Return (x, y) of the center of cell containing provided text 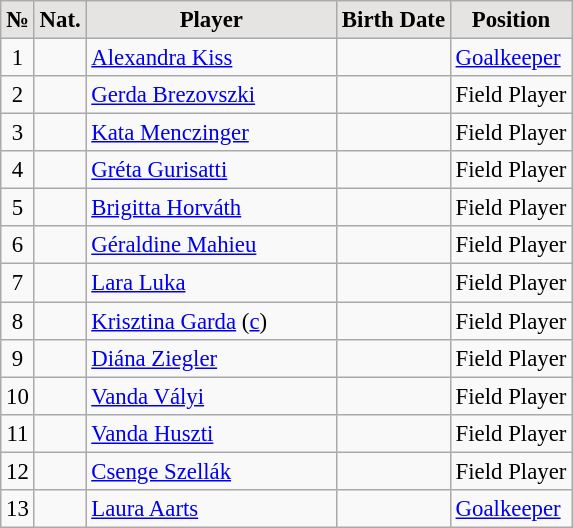
5 (18, 208)
Csenge Szellák (212, 471)
12 (18, 471)
Birth Date (394, 20)
3 (18, 133)
6 (18, 245)
11 (18, 433)
Krisztina Garda (c) (212, 321)
Player (212, 20)
Gréta Gurisatti (212, 170)
1 (18, 58)
Vanda Vályi (212, 396)
13 (18, 509)
Kata Menczinger (212, 133)
Gerda Brezovszki (212, 95)
Vanda Huszti (212, 433)
Géraldine Mahieu (212, 245)
2 (18, 95)
Laura Aarts (212, 509)
9 (18, 358)
Position (510, 20)
10 (18, 396)
Lara Luka (212, 283)
№ (18, 20)
8 (18, 321)
Alexandra Kiss (212, 58)
4 (18, 170)
Nat. (60, 20)
Diána Ziegler (212, 358)
7 (18, 283)
Brigitta Horváth (212, 208)
